Capture the cell that displays the provided text and extract its (X, Y) central coordinate. 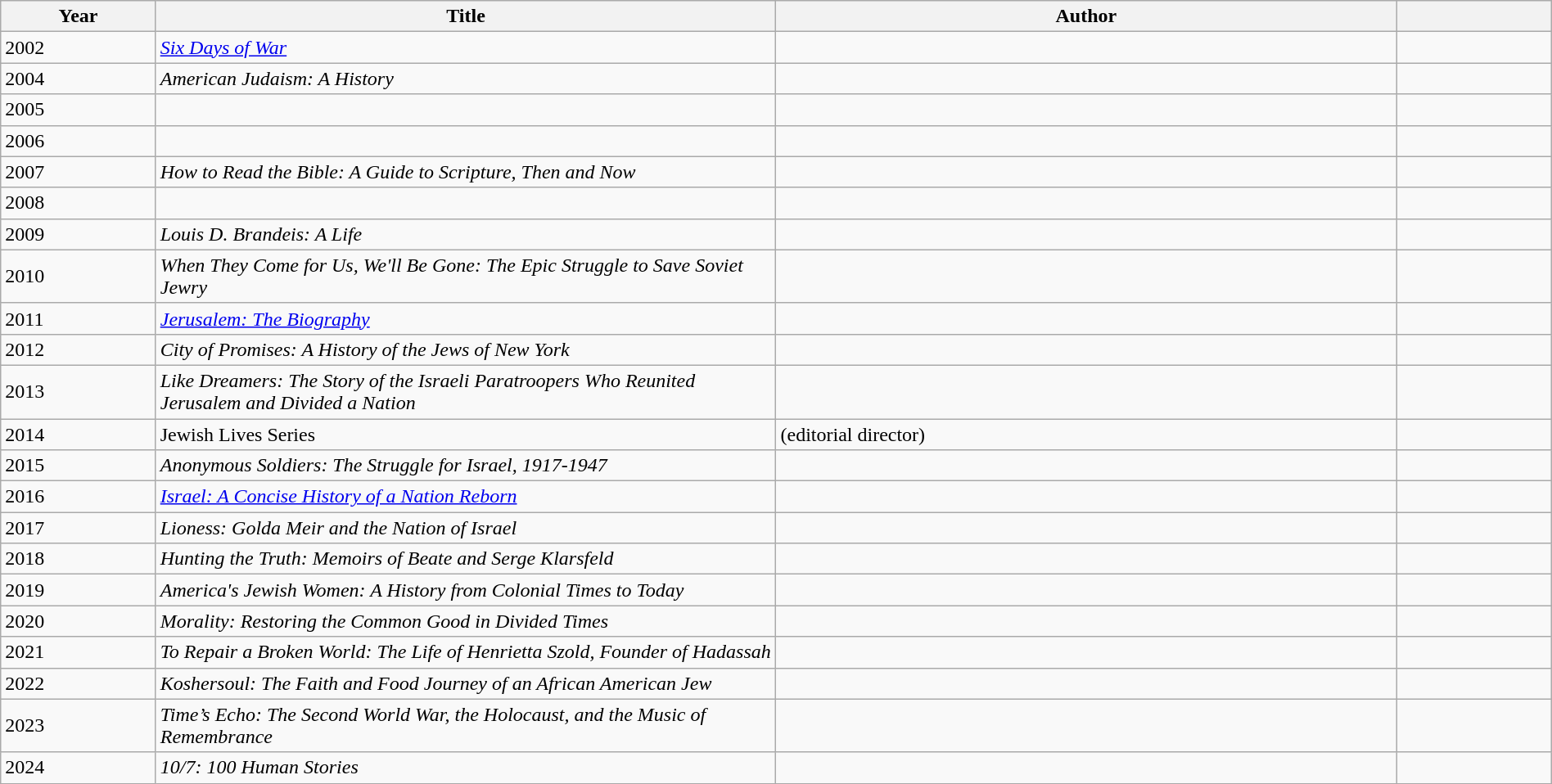
2023 (79, 725)
2011 (79, 318)
Title (466, 16)
Hunting the Truth: Memoirs of Beate and Serge Klarsfeld (466, 559)
American Judaism: A History (466, 79)
Six Days of War (466, 47)
2020 (79, 621)
2017 (79, 528)
2009 (79, 234)
2013 (79, 391)
Year (79, 16)
2018 (79, 559)
2024 (79, 768)
2016 (79, 497)
2012 (79, 349)
10/7: 100 Human Stories (466, 768)
Koshersoul: The Faith and Food Journey of an African American Jew (466, 683)
2007 (79, 172)
Author (1086, 16)
2008 (79, 203)
2006 (79, 141)
Jewish Lives Series (466, 435)
To Repair a Broken World: The Life of Henrietta Szold, Founder of Hadassah (466, 652)
City of Promises: A History of the Jews of New York (466, 349)
2010 (79, 277)
Lioness: Golda Meir and the Nation of Israel (466, 528)
2004 (79, 79)
Anonymous Soldiers: The Struggle for Israel, 1917-1947 (466, 466)
2015 (79, 466)
Israel: A Concise History of a Nation Reborn (466, 497)
Like Dreamers: The Story of the Israeli Paratroopers Who Reunited Jerusalem and Divided a Nation (466, 391)
2022 (79, 683)
(editorial director) (1086, 435)
2005 (79, 110)
2014 (79, 435)
2019 (79, 590)
When They Come for Us, We'll Be Gone: The Epic Struggle to Save Soviet Jewry (466, 277)
Jerusalem: The Biography (466, 318)
Time’s Echo: The Second World War, the Holocaust, and the Music of Remembrance (466, 725)
2021 (79, 652)
Louis D. Brandeis: A Life (466, 234)
America's Jewish Women: A History from Colonial Times to Today (466, 590)
How to Read the Bible: A Guide to Scripture, Then and Now (466, 172)
Morality: Restoring the Common Good in Divided Times (466, 621)
2002 (79, 47)
